Locate the cell with the specified text and output its [x, y] center coordinate. 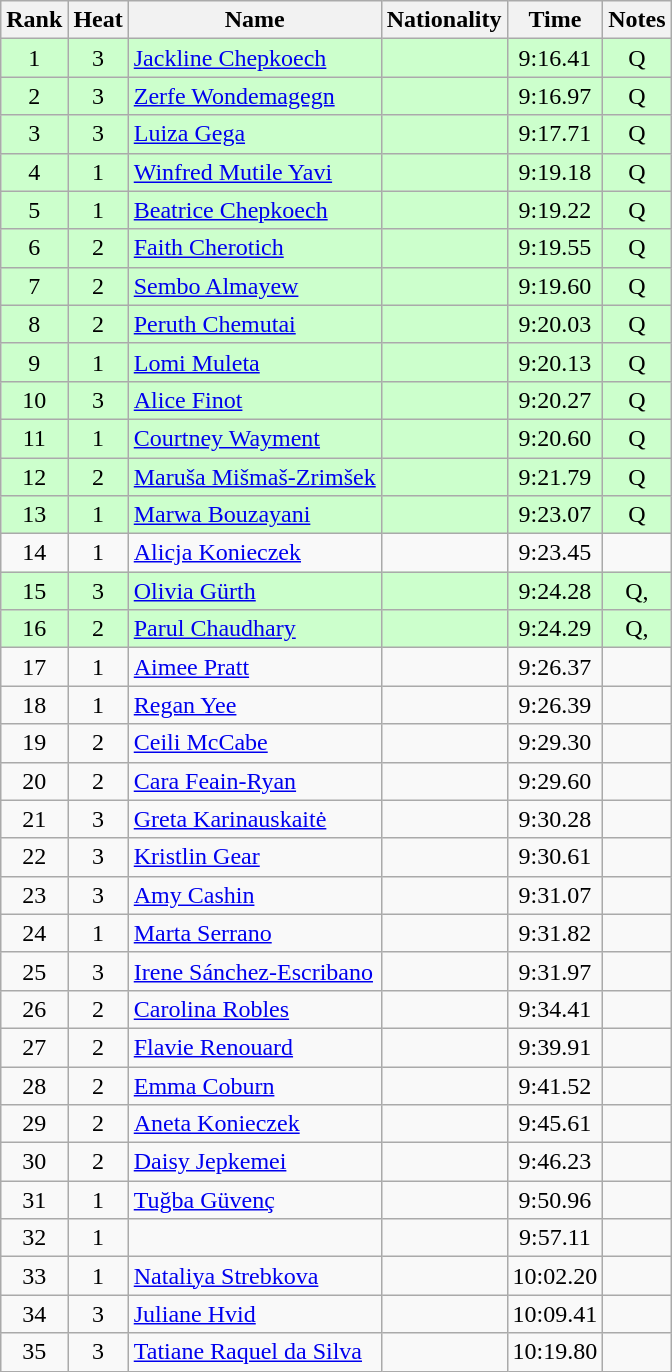
17 [34, 667]
9:21.79 [555, 477]
Courtney Wayment [254, 438]
9:31.82 [555, 933]
Greta Karinauskaitė [254, 819]
9:19.55 [555, 248]
Jackline Chepkoech [254, 58]
9:23.07 [555, 515]
Juliane Hvid [254, 1314]
26 [34, 1009]
Marta Serrano [254, 933]
Alice Finot [254, 400]
4 [34, 172]
13 [34, 515]
Sembo Almayew [254, 286]
Irene Sánchez-Escribano [254, 971]
9:19.60 [555, 286]
9:29.60 [555, 781]
Heat [98, 20]
9:46.23 [555, 1162]
9:16.97 [555, 96]
6 [34, 248]
9:20.60 [555, 438]
Winfred Mutile Yavi [254, 172]
9:57.11 [555, 1238]
12 [34, 477]
Notes [637, 20]
Carolina Robles [254, 1009]
9:39.91 [555, 1047]
Maruša Mišmaš-Zrimšek [254, 477]
8 [34, 324]
9:41.52 [555, 1085]
21 [34, 819]
27 [34, 1047]
35 [34, 1352]
9:19.18 [555, 172]
29 [34, 1124]
Zerfe Wondemagegn [254, 96]
30 [34, 1162]
34 [34, 1314]
Luiza Gega [254, 134]
9:20.13 [555, 362]
Parul Chaudhary [254, 629]
Cara Feain-Ryan [254, 781]
11 [34, 438]
19 [34, 743]
16 [34, 629]
Olivia Gürth [254, 591]
9:31.07 [555, 895]
Tatiane Raquel da Silva [254, 1352]
9:29.30 [555, 743]
9:20.27 [555, 400]
9:50.96 [555, 1200]
10:19.80 [555, 1352]
Lomi Muleta [254, 362]
Nataliya Strebkova [254, 1276]
Amy Cashin [254, 895]
15 [34, 591]
23 [34, 895]
Nationality [444, 20]
24 [34, 933]
20 [34, 781]
22 [34, 857]
9:17.71 [555, 134]
Marwa Bouzayani [254, 515]
Flavie Renouard [254, 1047]
5 [34, 210]
9:34.41 [555, 1009]
Aimee Pratt [254, 667]
Emma Coburn [254, 1085]
32 [34, 1238]
Kristlin Gear [254, 857]
Name [254, 20]
Rank [34, 20]
Regan Yee [254, 705]
9:31.97 [555, 971]
7 [34, 286]
Aneta Konieczek [254, 1124]
9:24.28 [555, 591]
Daisy Jepkemei [254, 1162]
10 [34, 400]
9:30.61 [555, 857]
Ceili McCabe [254, 743]
10:02.20 [555, 1276]
9:16.41 [555, 58]
14 [34, 553]
Peruth Chemutai [254, 324]
Faith Cherotich [254, 248]
28 [34, 1085]
31 [34, 1200]
9:45.61 [555, 1124]
9:26.39 [555, 705]
9 [34, 362]
9:19.22 [555, 210]
25 [34, 971]
9:30.28 [555, 819]
9:26.37 [555, 667]
Beatrice Chepkoech [254, 210]
9:24.29 [555, 629]
33 [34, 1276]
9:23.45 [555, 553]
9:20.03 [555, 324]
Tuğba Güvenç [254, 1200]
18 [34, 705]
10:09.41 [555, 1314]
Alicja Konieczek [254, 553]
Time [555, 20]
